Return the [x, y] coordinate for the center point of the cell that contains the specified text.  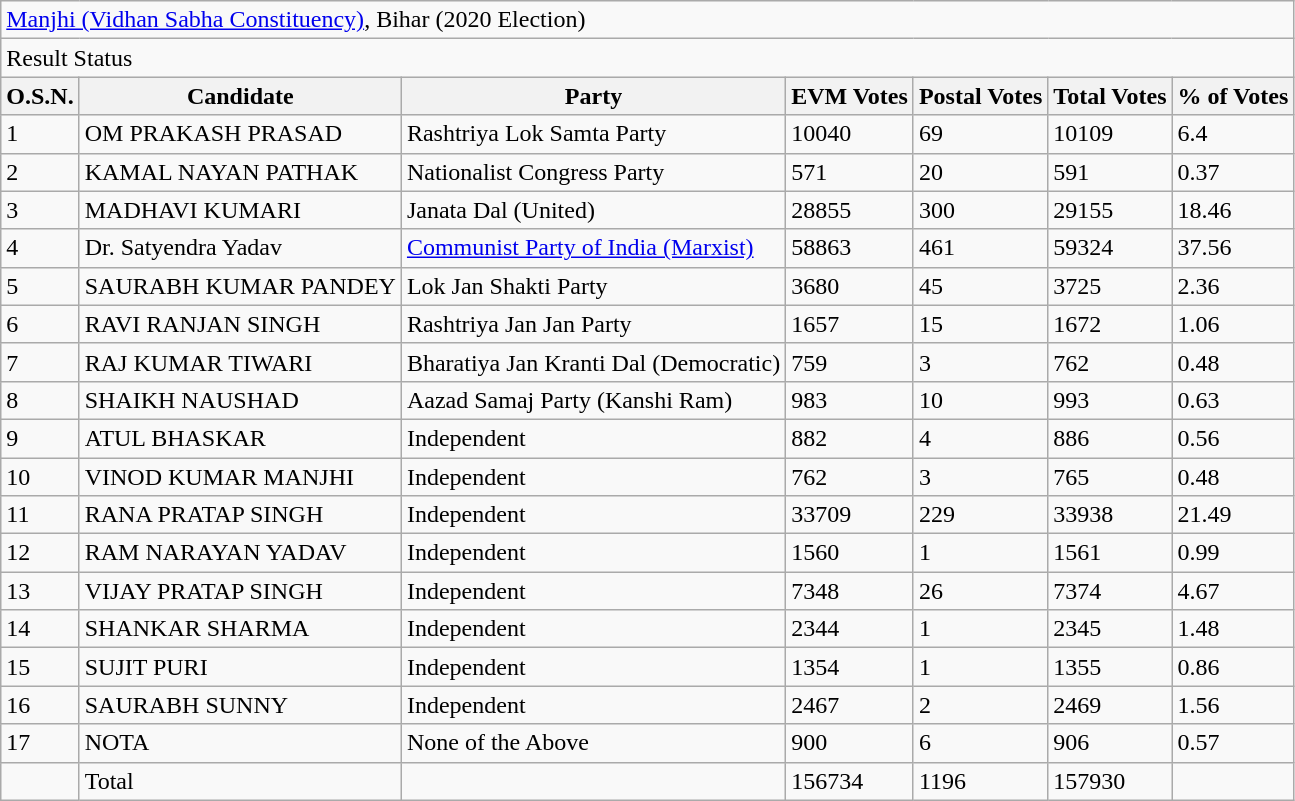
2.36 [1233, 286]
Party [593, 96]
1.06 [1233, 324]
37.56 [1233, 248]
Manjhi (Vidhan Sabha Constituency), Bihar (2020 Election) [648, 20]
Communist Party of India (Marxist) [593, 248]
1.48 [1233, 629]
571 [850, 172]
591 [1110, 172]
KAMAL NAYAN PATHAK [240, 172]
SHAIKH NAUSHAD [240, 400]
0.86 [1233, 667]
16 [40, 705]
Rashtriya Lok Samta Party [593, 134]
Dr. Satyendra Yadav [240, 248]
10040 [850, 134]
9 [40, 438]
Postal Votes [980, 96]
300 [980, 210]
3725 [1110, 286]
Aazad Samaj Party (Kanshi Ram) [593, 400]
33938 [1110, 515]
OM PRAKASH PRASAD [240, 134]
None of the Above [593, 743]
7348 [850, 591]
Janata Dal (United) [593, 210]
59324 [1110, 248]
SAURABH KUMAR PANDEY [240, 286]
900 [850, 743]
SUJIT PURI [240, 667]
1672 [1110, 324]
O.S.N. [40, 96]
Nationalist Congress Party [593, 172]
765 [1110, 477]
3680 [850, 286]
69 [980, 134]
58863 [850, 248]
21.49 [1233, 515]
4.67 [1233, 591]
229 [980, 515]
1560 [850, 553]
RAJ KUMAR TIWARI [240, 362]
26 [980, 591]
VINOD KUMAR MANJHI [240, 477]
2467 [850, 705]
29155 [1110, 210]
2469 [1110, 705]
759 [850, 362]
0.37 [1233, 172]
28855 [850, 210]
0.56 [1233, 438]
EVM Votes [850, 96]
14 [40, 629]
SHANKAR SHARMA [240, 629]
7 [40, 362]
MADHAVI KUMARI [240, 210]
10109 [1110, 134]
1657 [850, 324]
2344 [850, 629]
5 [40, 286]
RAM NARAYAN YADAV [240, 553]
11 [40, 515]
1561 [1110, 553]
2345 [1110, 629]
Total Votes [1110, 96]
157930 [1110, 781]
NOTA [240, 743]
906 [1110, 743]
Total [240, 781]
1355 [1110, 667]
882 [850, 438]
12 [40, 553]
7374 [1110, 591]
Rashtriya Jan Jan Party [593, 324]
1.56 [1233, 705]
RANA PRATAP SINGH [240, 515]
983 [850, 400]
Lok Jan Shakti Party [593, 286]
1196 [980, 781]
13 [40, 591]
18.46 [1233, 210]
1354 [850, 667]
45 [980, 286]
0.57 [1233, 743]
156734 [850, 781]
461 [980, 248]
% of Votes [1233, 96]
Result Status [648, 58]
20 [980, 172]
Bharatiya Jan Kranti Dal (Democratic) [593, 362]
SAURABH SUNNY [240, 705]
ATUL BHASKAR [240, 438]
VIJAY PRATAP SINGH [240, 591]
886 [1110, 438]
17 [40, 743]
0.99 [1233, 553]
993 [1110, 400]
6.4 [1233, 134]
0.63 [1233, 400]
Candidate [240, 96]
RAVI RANJAN SINGH [240, 324]
33709 [850, 515]
8 [40, 400]
